Identify which cell holds the provided text, then report its (x, y) central coordinate. 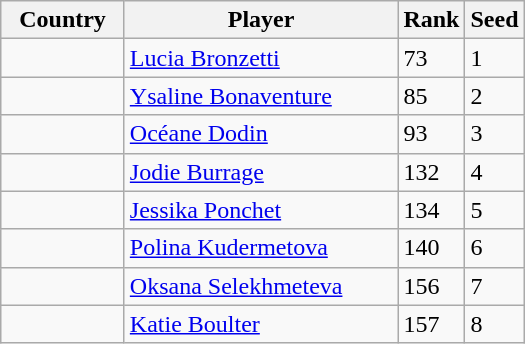
Rank (432, 20)
5 (494, 210)
2 (494, 96)
Jodie Burrage (261, 172)
7 (494, 286)
140 (432, 248)
156 (432, 286)
Lucia Bronzetti (261, 58)
4 (494, 172)
85 (432, 96)
93 (432, 134)
8 (494, 324)
Océane Dodin (261, 134)
73 (432, 58)
157 (432, 324)
Country (63, 20)
1 (494, 58)
3 (494, 134)
6 (494, 248)
Jessika Ponchet (261, 210)
Player (261, 20)
Katie Boulter (261, 324)
Oksana Selekhmeteva (261, 286)
Seed (494, 20)
Ysaline Bonaventure (261, 96)
134 (432, 210)
Polina Kudermetova (261, 248)
132 (432, 172)
